Capture the cell that displays the provided text and extract its (X, Y) central coordinate. 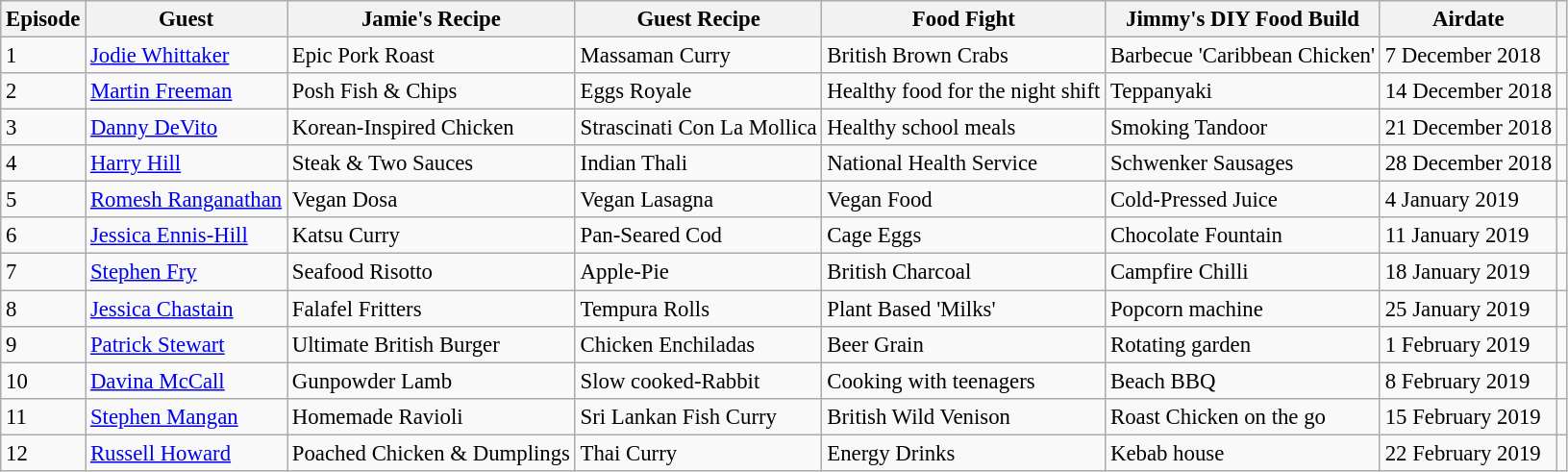
British Wild Venison (963, 416)
Slow cooked-Rabbit (698, 381)
Indian Thali (698, 163)
Beach BBQ (1243, 381)
12 (43, 453)
Davina McCall (187, 381)
Guest (187, 19)
Roast Chicken on the go (1243, 416)
5 (43, 200)
Patrick Stewart (187, 344)
National Health Service (963, 163)
Poached Chicken & Dumplings (431, 453)
Energy Drinks (963, 453)
Smoking Tandoor (1243, 128)
11 January 2019 (1468, 236)
Martin Freeman (187, 91)
Airdate (1468, 19)
Romesh Ranganathan (187, 200)
Rotating garden (1243, 344)
Jessica Chastain (187, 309)
2 (43, 91)
Thai Curry (698, 453)
15 February 2019 (1468, 416)
4 (43, 163)
Healthy food for the night shift (963, 91)
Barbecue 'Caribbean Chicken' (1243, 56)
Chicken Enchiladas (698, 344)
Schwenker Sausages (1243, 163)
Jimmy's DIY Food Build (1243, 19)
8 February 2019 (1468, 381)
Beer Grain (963, 344)
Russell Howard (187, 453)
1 February 2019 (1468, 344)
Seafood Risotto (431, 272)
Plant Based 'Milks' (963, 309)
Food Fight (963, 19)
Jodie Whittaker (187, 56)
Stephen Fry (187, 272)
Korean-Inspired Chicken (431, 128)
Campfire Chilli (1243, 272)
Danny DeVito (187, 128)
Healthy school meals (963, 128)
18 January 2019 (1468, 272)
6 (43, 236)
Steak & Two Sauces (431, 163)
Teppanyaki (1243, 91)
Katsu Curry (431, 236)
Jessica Ennis-Hill (187, 236)
British Charcoal (963, 272)
Vegan Lasagna (698, 200)
Tempura Rolls (698, 309)
Jamie's Recipe (431, 19)
Eggs Royale (698, 91)
14 December 2018 (1468, 91)
Gunpowder Lamb (431, 381)
8 (43, 309)
4 January 2019 (1468, 200)
Posh Fish & Chips (431, 91)
Popcorn machine (1243, 309)
1 (43, 56)
British Brown Crabs (963, 56)
Chocolate Fountain (1243, 236)
Homemade Ravioli (431, 416)
22 February 2019 (1468, 453)
Falafel Fritters (431, 309)
3 (43, 128)
Ultimate British Burger (431, 344)
25 January 2019 (1468, 309)
Pan-Seared Cod (698, 236)
Guest Recipe (698, 19)
Vegan Dosa (431, 200)
Cold-Pressed Juice (1243, 200)
7 December 2018 (1468, 56)
Cage Eggs (963, 236)
Kebab house (1243, 453)
9 (43, 344)
Massaman Curry (698, 56)
Vegan Food (963, 200)
10 (43, 381)
28 December 2018 (1468, 163)
Harry Hill (187, 163)
Epic Pork Roast (431, 56)
Strascinati Con La Mollica (698, 128)
Apple-Pie (698, 272)
Cooking with teenagers (963, 381)
Stephen Mangan (187, 416)
Episode (43, 19)
11 (43, 416)
7 (43, 272)
Sri Lankan Fish Curry (698, 416)
21 December 2018 (1468, 128)
